Return the [X, Y] coordinate for the center point of the cell that contains the specified text.  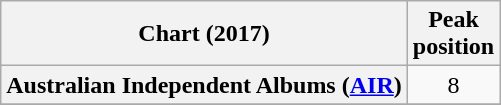
Peak position [453, 34]
8 [453, 85]
Chart (2017) [204, 34]
Australian Independent Albums (AIR) [204, 85]
